Find where the given text appears and provide that cell's center as [x, y] coordinate. 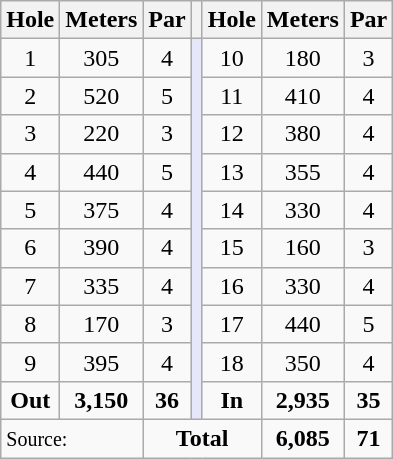
410 [302, 96]
13 [232, 172]
16 [232, 286]
9 [30, 362]
220 [102, 134]
71 [368, 438]
6 [30, 248]
11 [232, 96]
2 [30, 96]
355 [302, 172]
35 [368, 400]
8 [30, 324]
350 [302, 362]
18 [232, 362]
Total [202, 438]
12 [232, 134]
In [232, 400]
335 [102, 286]
180 [302, 58]
17 [232, 324]
36 [167, 400]
Out [30, 400]
15 [232, 248]
520 [102, 96]
390 [102, 248]
1 [30, 58]
10 [232, 58]
3,150 [102, 400]
380 [302, 134]
2,935 [302, 400]
7 [30, 286]
375 [102, 210]
170 [102, 324]
160 [302, 248]
6,085 [302, 438]
305 [102, 58]
14 [232, 210]
Source: [72, 438]
395 [102, 362]
